Provide the (x, y) coordinate of the cell's center where the given text is located.  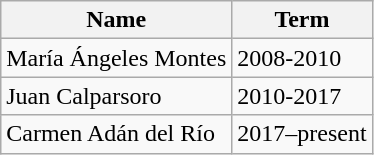
Carmen Adán del Río (116, 134)
2008-2010 (302, 58)
2017–present (302, 134)
Juan Calparsoro (116, 96)
María Ángeles Montes (116, 58)
2010-2017 (302, 96)
Name (116, 20)
Term (302, 20)
